Locate the cell with the specified text and output its (X, Y) center coordinate. 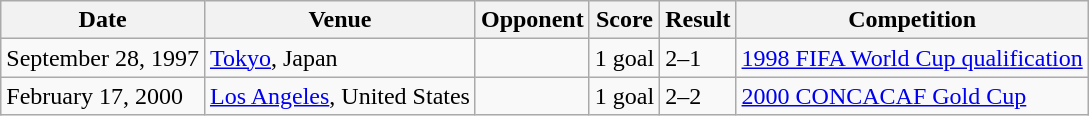
Date (103, 20)
September 28, 1997 (103, 58)
February 17, 2000 (103, 96)
Result (698, 20)
2–1 (698, 58)
Tokyo, Japan (340, 58)
Competition (912, 20)
Opponent (532, 20)
Los Angeles, United States (340, 96)
Venue (340, 20)
Score (624, 20)
1998 FIFA World Cup qualification (912, 58)
2000 CONCACAF Gold Cup (912, 96)
2–2 (698, 96)
